Extract the [X, Y] coordinate from the center of the cell holding the provided text.  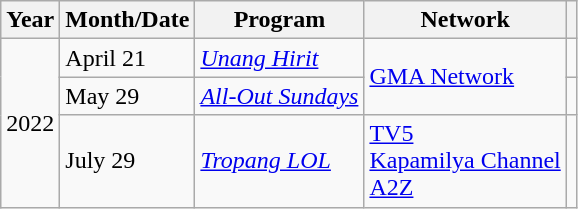
Unang Hirit [280, 58]
July 29 [128, 161]
Month/Date [128, 20]
May 29 [128, 96]
Tropang LOL [280, 161]
Network [465, 20]
Year [30, 20]
All-Out Sundays [280, 96]
Program [280, 20]
April 21 [128, 58]
TV5 Kapamilya Channel A2Z [465, 161]
GMA Network [465, 77]
2022 [30, 123]
